Scan for the cell matching the given text and deliver its (X, Y) coordinate at center. 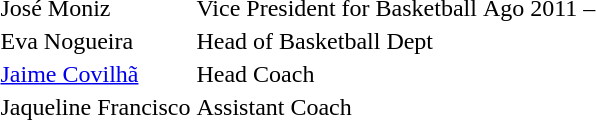
Head of Basketball Dept (336, 41)
Head Coach (336, 74)
